Return the (X, Y) coordinate for the center point of the cell that contains the specified text.  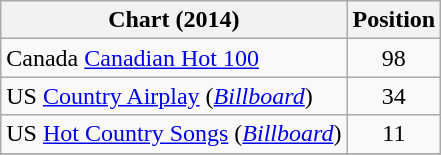
US Country Airplay (Billboard) (174, 96)
Chart (2014) (174, 20)
98 (394, 58)
US Hot Country Songs (Billboard) (174, 134)
Canada Canadian Hot 100 (174, 58)
Position (394, 20)
34 (394, 96)
11 (394, 134)
